Return the (X, Y) coordinate for the center point of the cell that contains the specified text.  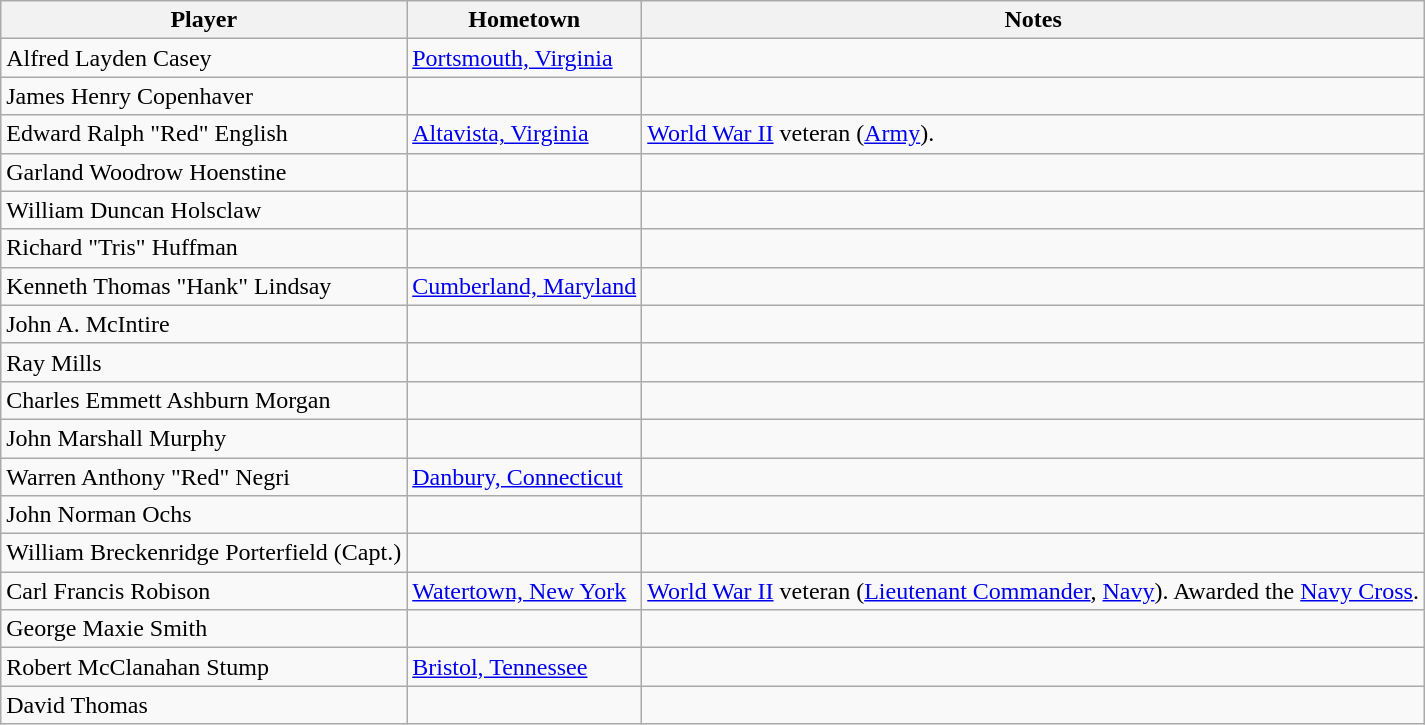
Cumberland, Maryland (524, 286)
William Breckenridge Porterfield (Capt.) (204, 553)
Alfred Layden Casey (204, 58)
Danbury, Connecticut (524, 477)
World War II veteran (Army). (1034, 134)
George Maxie Smith (204, 629)
John A. McIntire (204, 324)
Player (204, 20)
James Henry Copenhaver (204, 96)
Carl Francis Robison (204, 591)
Altavista, Virginia (524, 134)
William Duncan Holsclaw (204, 210)
Warren Anthony "Red" Negri (204, 477)
John Marshall Murphy (204, 438)
Edward Ralph "Red" English (204, 134)
Robert McClanahan Stump (204, 667)
Notes (1034, 20)
John Norman Ochs (204, 515)
Hometown (524, 20)
Portsmouth, Virginia (524, 58)
Watertown, New York (524, 591)
Charles Emmett Ashburn Morgan (204, 400)
Bristol, Tennessee (524, 667)
Garland Woodrow Hoenstine (204, 172)
Kenneth Thomas "Hank" Lindsay (204, 286)
Richard "Tris" Huffman (204, 248)
World War II veteran (Lieutenant Commander, Navy). Awarded the Navy Cross. (1034, 591)
David Thomas (204, 705)
Ray Mills (204, 362)
